Return [x, y] of the center of cell containing provided text 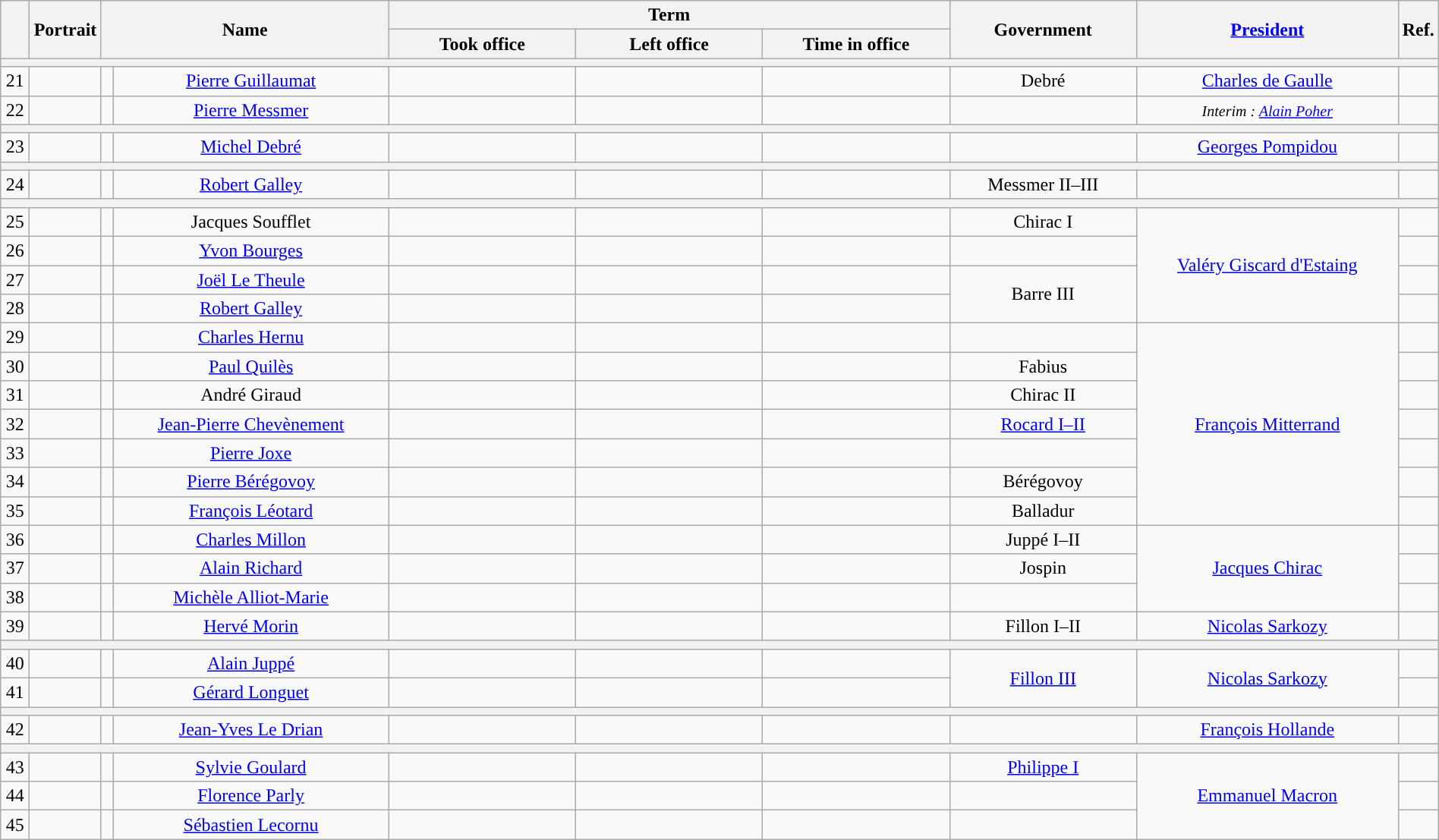
Chirac I [1043, 222]
Valéry Giscard d'Estaing [1267, 265]
Joël Le Theule [250, 280]
36 [15, 540]
32 [15, 424]
Fabius [1043, 367]
44 [15, 796]
27 [15, 280]
Michèle Alliot-Marie [250, 597]
24 [15, 184]
Jean-Pierre Chevènement [250, 424]
22 [15, 110]
Pierre Messmer [250, 110]
Government [1043, 30]
42 [15, 730]
Michel Debré [250, 147]
Debré [1043, 81]
21 [15, 81]
41 [15, 692]
Balladur [1043, 511]
31 [15, 395]
Georges Pompidou [1267, 147]
Ref. [1418, 30]
Florence Parly [250, 796]
President [1267, 30]
39 [15, 626]
Hervé Morin [250, 626]
Fillon I–II [1043, 626]
Sylvie Goulard [250, 767]
Bérégovoy [1043, 482]
Rocard I–II [1043, 424]
29 [15, 338]
Left office [669, 44]
André Giraud [250, 395]
Fillon III [1043, 678]
Messmer II–III [1043, 184]
33 [15, 453]
Pierre Joxe [250, 453]
Jospin [1043, 568]
Chirac II [1043, 395]
25 [15, 222]
26 [15, 250]
Yvon Bourges [250, 250]
Sébastien Lecornu [250, 825]
45 [15, 825]
Charles de Gaulle [1267, 81]
34 [15, 482]
30 [15, 367]
Pierre Bérégovoy [250, 482]
40 [15, 663]
38 [15, 597]
François Léotard [250, 511]
Gérard Longuet [250, 692]
Term [669, 15]
Juppé I–II [1043, 540]
Portrait [65, 30]
Charles Hernu [250, 338]
35 [15, 511]
François Hollande [1267, 730]
Charles Millon [250, 540]
23 [15, 147]
37 [15, 568]
28 [15, 309]
Interim : Alain Poher [1267, 110]
Jacques Chirac [1267, 568]
43 [15, 767]
Jacques Soufflet [250, 222]
Pierre Guillaumat [250, 81]
Philippe I [1043, 767]
Time in office [856, 44]
Paul Quilès [250, 367]
Barre III [1043, 294]
François Mitterrand [1267, 424]
Emmanuel Macron [1267, 796]
Name [244, 30]
Alain Juppé [250, 663]
Jean-Yves Le Drian [250, 730]
Alain Richard [250, 568]
Took office [482, 44]
